From the cell containing the given text, extract its center point as (x, y) coordinate. 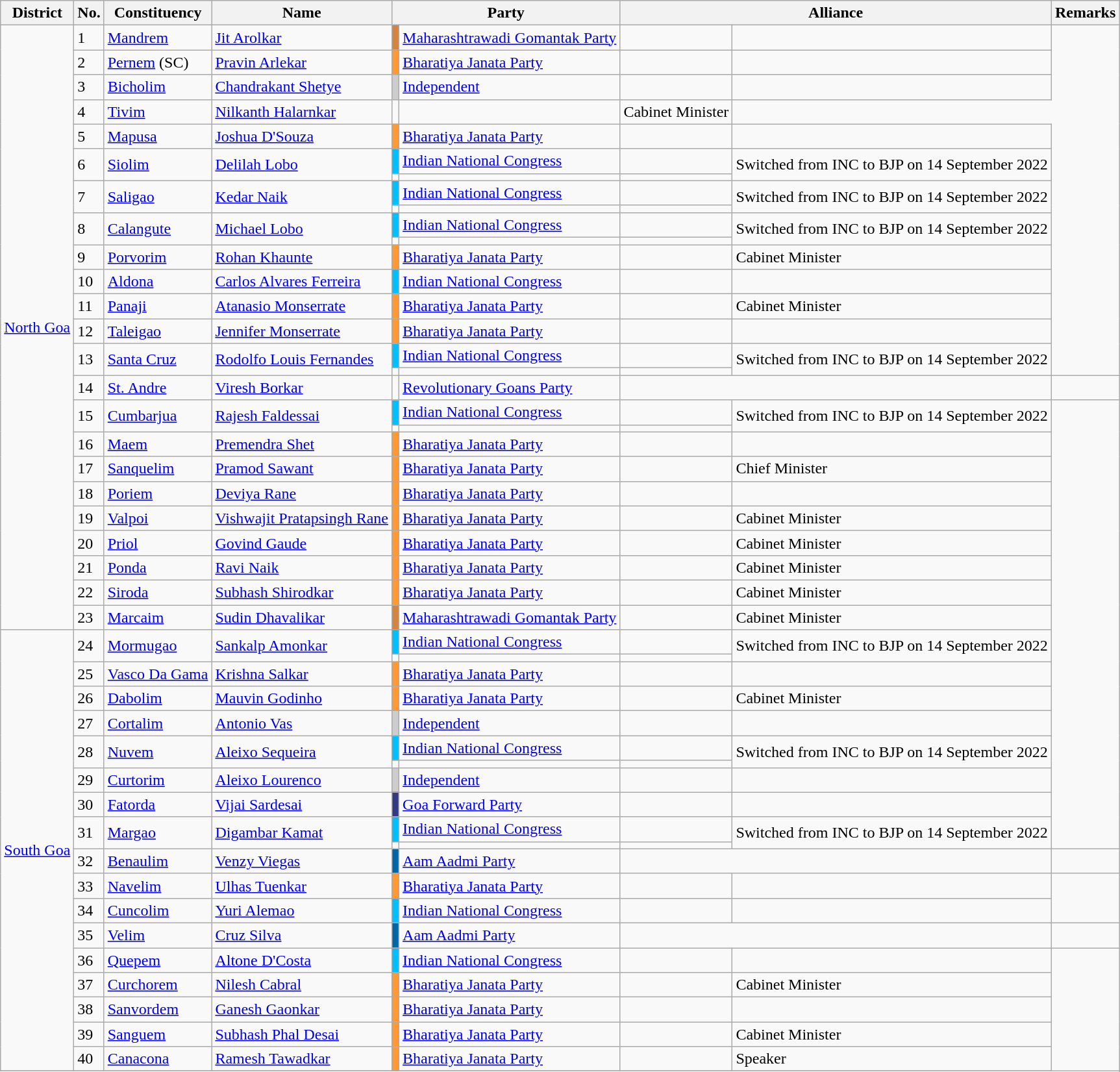
17 (89, 469)
Siolim (158, 165)
Joshua D'Souza (302, 136)
Tivim (158, 112)
Carlos Alvares Ferreira (302, 282)
Taleigao (158, 331)
Siroda (158, 592)
39 (89, 1034)
16 (89, 444)
Mandrem (158, 38)
District (38, 13)
Atanasio Monserrate (302, 306)
40 (89, 1059)
22 (89, 592)
Remarks (1085, 13)
Sanvordem (158, 1010)
26 (89, 699)
Krishna Salkar (302, 674)
15 (89, 416)
23 (89, 617)
Mormugao (158, 645)
35 (89, 935)
27 (89, 723)
Subhash Shirodkar (302, 592)
No. (89, 13)
Poriem (158, 493)
Vasco Da Gama (158, 674)
19 (89, 518)
Digambar Kamat (302, 832)
Sanguem (158, 1034)
Alliance (836, 13)
Calangute (158, 229)
Rohan Khaunte (302, 256)
6 (89, 165)
7 (89, 196)
Pravin Arlekar (302, 62)
36 (89, 960)
North Goa (38, 327)
Ponda (158, 567)
Canacona (158, 1059)
Speaker (892, 1059)
Pernem (SC) (158, 62)
South Goa (38, 851)
Nilesh Cabral (302, 985)
38 (89, 1010)
Quepem (158, 960)
Benaulim (158, 861)
Ulhas Tuenkar (302, 886)
Cumbarjua (158, 416)
14 (89, 388)
Panaji (158, 306)
Santa Cruz (158, 360)
18 (89, 493)
Margao (158, 832)
Venzy Viegas (302, 861)
Michael Lobo (302, 229)
13 (89, 360)
Nuvem (158, 752)
Saligao (158, 196)
Premendra Shet (302, 444)
Nilkanth Halarnkar (302, 112)
12 (89, 331)
Subhash Phal Desai (302, 1034)
Cruz Silva (302, 935)
4 (89, 112)
Navelim (158, 886)
Rajesh Faldessai (302, 416)
Aleixo Lourenco (302, 780)
Deviya Rane (302, 493)
Maem (158, 444)
30 (89, 804)
Sankalp Amonkar (302, 645)
Antonio Vas (302, 723)
Bicholim (158, 87)
24 (89, 645)
Marcaim (158, 617)
Sudin Dhavalikar (302, 617)
Delilah Lobo (302, 165)
Jit Arolkar (302, 38)
37 (89, 985)
Mauvin Godinho (302, 699)
Yuri Alemao (302, 910)
21 (89, 567)
20 (89, 543)
Goa Forward Party (510, 804)
3 (89, 87)
25 (89, 674)
Priol (158, 543)
33 (89, 886)
Curchorem (158, 985)
10 (89, 282)
Kedar Naik (302, 196)
Aldona (158, 282)
8 (89, 229)
Cuncolim (158, 910)
St. Andre (158, 388)
Dabolim (158, 699)
Pramod Sawant (302, 469)
Altone D'Costa (302, 960)
Govind Gaude (302, 543)
Revolutionary Goans Party (510, 388)
Vijai Sardesai (302, 804)
Velim (158, 935)
Curtorim (158, 780)
Viresh Borkar (302, 388)
Ganesh Gaonkar (302, 1010)
9 (89, 256)
Cortalim (158, 723)
Chandrakant Shetye (302, 87)
Mapusa (158, 136)
32 (89, 861)
Porvorim (158, 256)
Name (302, 13)
Ramesh Tawadkar (302, 1059)
Party (505, 13)
Ravi Naik (302, 567)
34 (89, 910)
Chief Minister (892, 469)
Constituency (158, 13)
1 (89, 38)
29 (89, 780)
28 (89, 752)
31 (89, 832)
Rodolfo Louis Fernandes (302, 360)
Fatorda (158, 804)
Sanquelim (158, 469)
11 (89, 306)
5 (89, 136)
Jennifer Monserrate (302, 331)
2 (89, 62)
Aleixo Sequeira (302, 752)
Valpoi (158, 518)
Vishwajit Pratapsingh Rane (302, 518)
